Provide the [X, Y] coordinate of the cell's center where the given text is located.  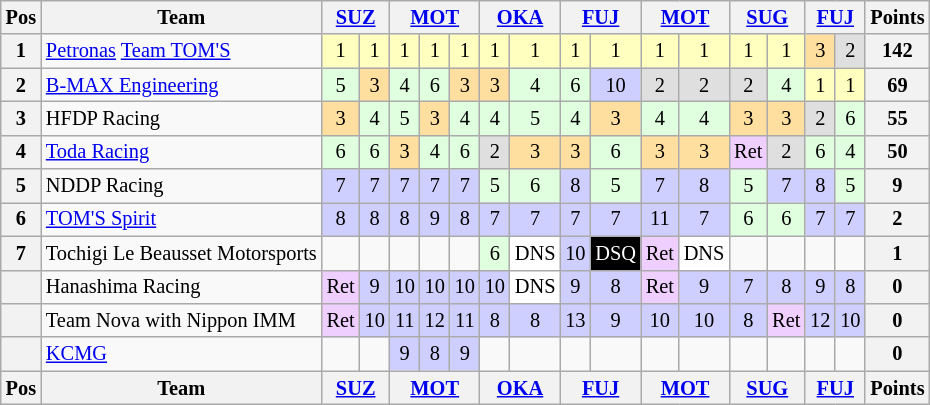
142 [897, 51]
Toda Racing [182, 152]
TOM'S Spirit [182, 219]
DSQ [615, 253]
Hanashima Racing [182, 287]
Tochigi Le Beausset Motorsports [182, 253]
50 [897, 152]
Petronas Team TOM'S [182, 51]
13 [575, 320]
Team Nova with Nippon IMM [182, 320]
B-MAX Engineering [182, 85]
HFDP Racing [182, 118]
55 [897, 118]
KCMG [182, 354]
NDDP Racing [182, 186]
69 [897, 85]
